Identify which cell holds the provided text, then report its (X, Y) central coordinate. 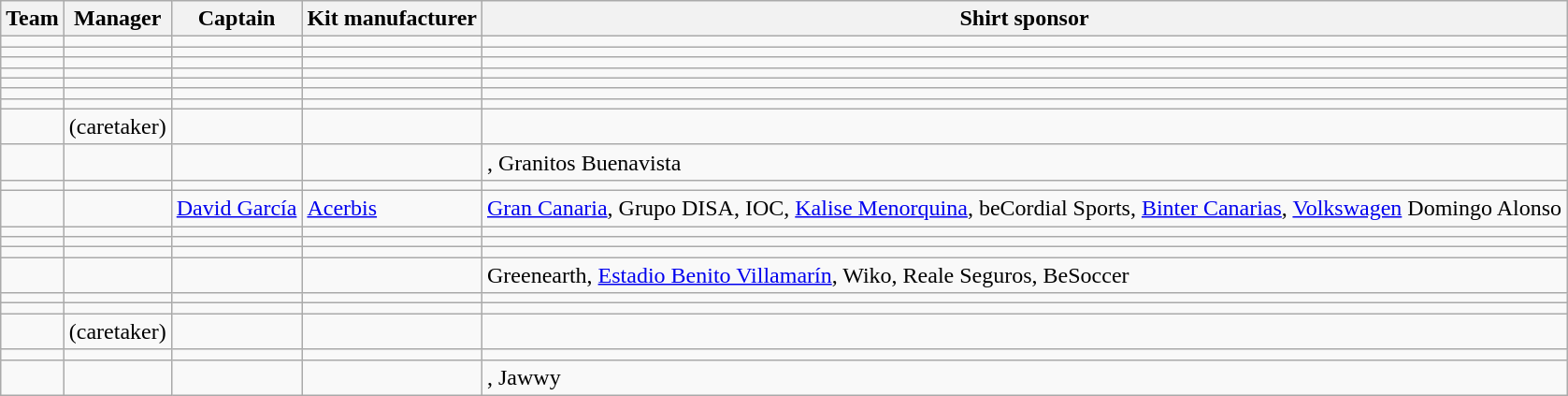
Captain (237, 19)
Kit manufacturer (393, 19)
Greenearth, Estadio Benito Villamarín, Wiko, Reale Seguros, BeSoccer (1024, 275)
Acerbis (393, 208)
Team (33, 19)
Shirt sponsor (1024, 19)
, Jawwy (1024, 377)
Gran Canaria, Grupo DISA, IOC, Kalise Menorquina, beCordial Sports, Binter Canarias, Volkswagen Domingo Alonso (1024, 208)
David García (237, 208)
, Granitos Buenavista (1024, 162)
Manager (118, 19)
